Identify which cell holds the provided text, then report its (x, y) central coordinate. 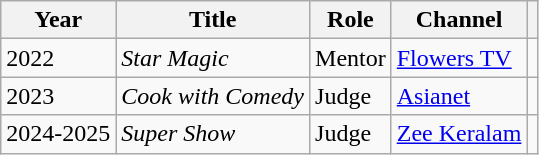
Cook with Comedy (213, 96)
2024-2025 (58, 134)
Mentor (351, 58)
2023 (58, 96)
Star Magic (213, 58)
2022 (58, 58)
Year (58, 20)
Role (351, 20)
Channel (459, 20)
Zee Keralam (459, 134)
Asianet (459, 96)
Flowers TV (459, 58)
Super Show (213, 134)
Title (213, 20)
